Detect which cell encompasses the target text, then output its [X, Y] center coordinate. 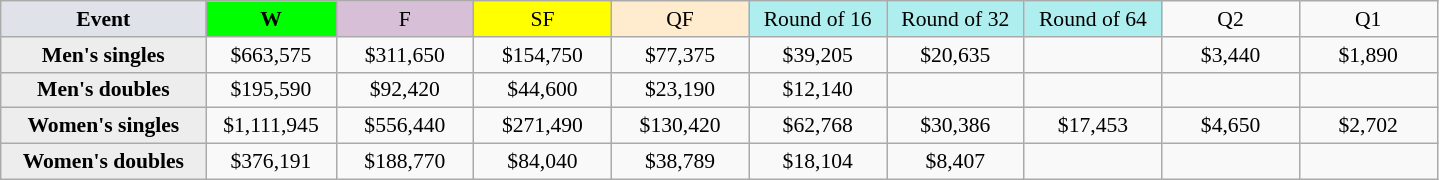
QF [680, 19]
Q2 [1231, 19]
Round of 16 [818, 19]
$556,440 [405, 126]
Round of 64 [1093, 19]
$30,386 [955, 126]
$3,440 [1231, 55]
$77,375 [680, 55]
$23,190 [680, 90]
$376,191 [271, 162]
Women's doubles [104, 162]
W [271, 19]
$12,140 [818, 90]
$38,789 [680, 162]
$311,650 [405, 55]
$62,768 [818, 126]
$154,750 [543, 55]
$17,453 [1093, 126]
Round of 32 [955, 19]
$84,040 [543, 162]
Men's doubles [104, 90]
$1,111,945 [271, 126]
Q1 [1368, 19]
Women's singles [104, 126]
$44,600 [543, 90]
$4,650 [1231, 126]
$188,770 [405, 162]
$20,635 [955, 55]
$2,702 [1368, 126]
SF [543, 19]
$8,407 [955, 162]
$92,420 [405, 90]
$271,490 [543, 126]
$130,420 [680, 126]
$39,205 [818, 55]
$663,575 [271, 55]
$1,890 [1368, 55]
Men's singles [104, 55]
Event [104, 19]
$195,590 [271, 90]
F [405, 19]
$18,104 [818, 162]
